Provide the [X, Y] coordinate of the cell's center where the given text is located.  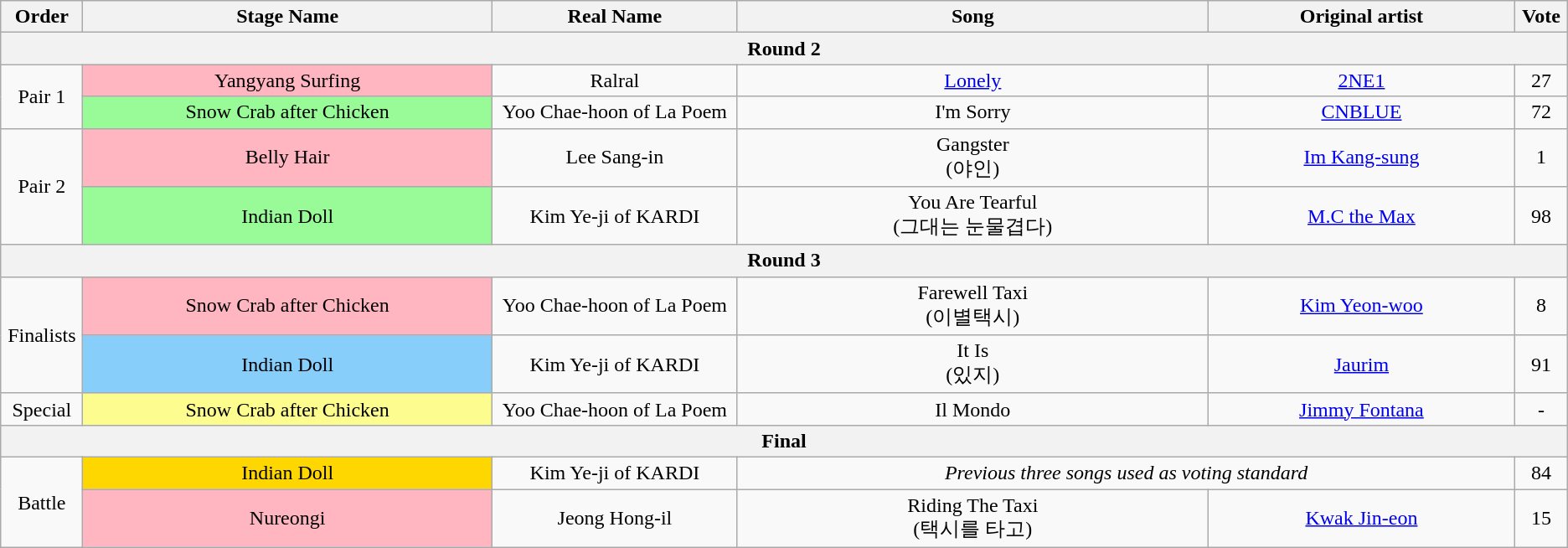
Pair 1 [42, 96]
1 [1541, 158]
Stage Name [288, 17]
Belly Hair [288, 158]
Ralral [615, 80]
Yangyang Surfing [288, 80]
M.C the Max [1361, 216]
72 [1541, 112]
Nureongi [288, 519]
Real Name [615, 17]
Finalists [42, 335]
Jaurim [1361, 364]
15 [1541, 519]
I'm Sorry [972, 112]
Previous three songs used as voting standard [1126, 473]
CNBLUE [1361, 112]
Kim Yeon-woo [1361, 306]
Battle [42, 502]
Im Kang-sung [1361, 158]
Round 3 [784, 261]
27 [1541, 80]
Special [42, 409]
Jeong Hong-il [615, 519]
91 [1541, 364]
Round 2 [784, 49]
98 [1541, 216]
Pair 2 [42, 186]
Original artist [1361, 17]
Song [972, 17]
Riding The Taxi(택시를 타고) [972, 519]
Lee Sang-in [615, 158]
Lonely [972, 80]
It Is(있지) [972, 364]
2NE1 [1361, 80]
Order [42, 17]
Jimmy Fontana [1361, 409]
84 [1541, 473]
You Are Tearful(그대는 눈물겹다) [972, 216]
Il Mondo [972, 409]
Final [784, 441]
Kwak Jin-eon [1361, 519]
Gangster(야인) [972, 158]
- [1541, 409]
Farewell Taxi(이별택시) [972, 306]
Vote [1541, 17]
8 [1541, 306]
